Detect which cell encompasses the target text, then output its [X, Y] center coordinate. 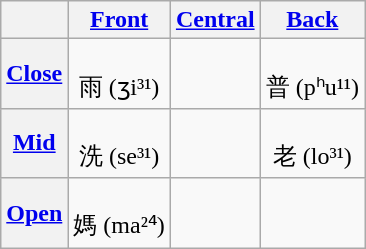
洗 (se³¹) [120, 143]
Open [34, 213]
媽 (ma²⁴) [120, 213]
老 (lo³¹) [312, 143]
Back [312, 20]
Mid [34, 143]
Central [215, 20]
Front [120, 20]
雨 (ʒi³¹) [120, 74]
普 (pʰu¹¹) [312, 74]
Close [34, 74]
